Pinpoint the cell where the given text exists, returning its (X, Y) midpoint coordinate. 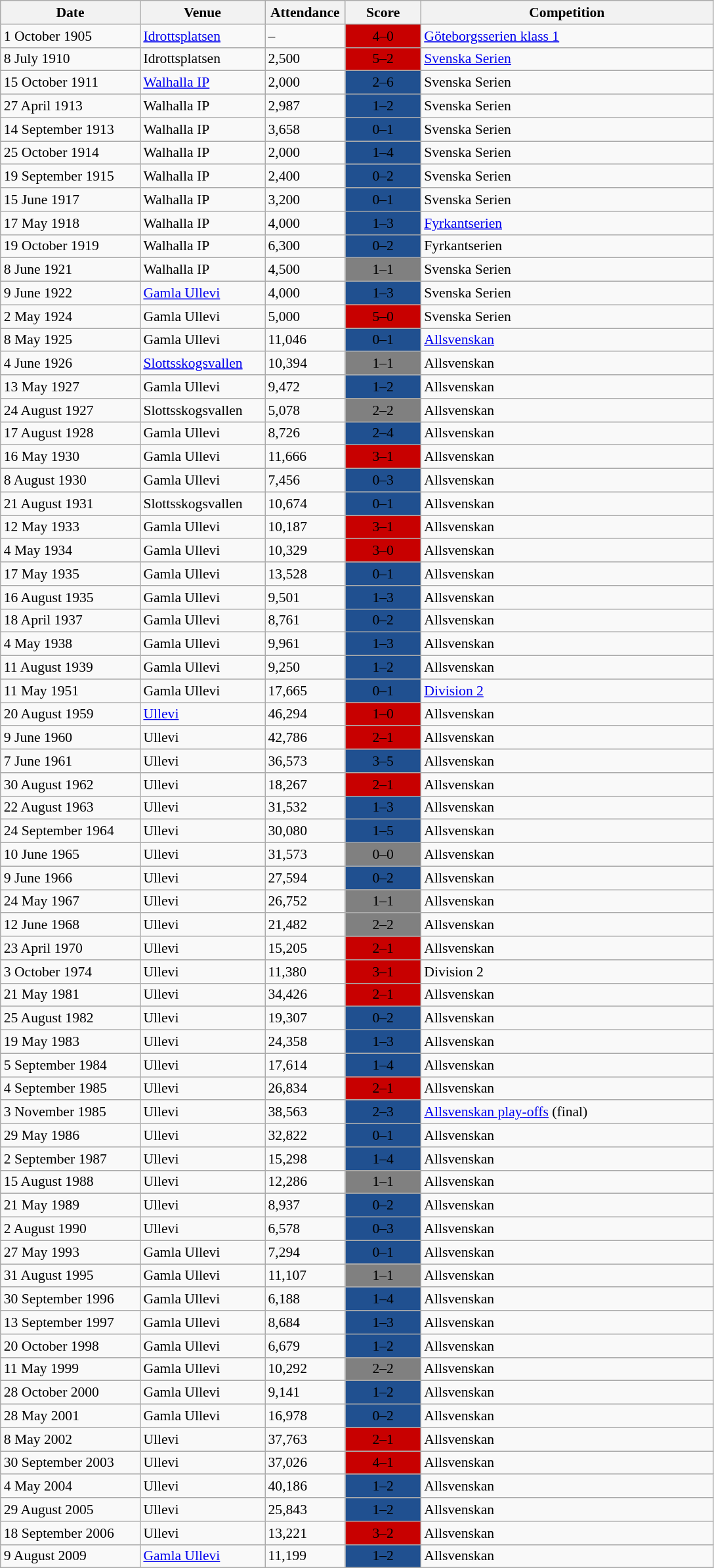
25 August 1982 (71, 1018)
4 May 2004 (71, 1487)
0–0 (383, 855)
29 May 1986 (71, 1135)
10,329 (306, 551)
– (306, 36)
8,726 (306, 433)
10,394 (306, 364)
18 April 1937 (71, 621)
21 May 1981 (71, 995)
6,300 (306, 246)
20 August 1959 (71, 714)
Allsvenskan play-offs (final) (567, 1112)
4–1 (383, 1463)
1–5 (383, 831)
Competition (567, 12)
3–5 (383, 761)
11,380 (306, 972)
16 May 1930 (71, 457)
27 May 1993 (71, 1252)
32,822 (306, 1135)
17,614 (306, 1065)
2 August 1990 (71, 1229)
4 May 1938 (71, 644)
2,500 (306, 59)
21,482 (306, 925)
15,298 (306, 1159)
5–2 (383, 59)
10,292 (306, 1369)
38,563 (306, 1112)
11 August 1939 (71, 668)
9 August 2009 (71, 1556)
8,761 (306, 621)
13 September 1997 (71, 1322)
3–0 (383, 551)
7,294 (306, 1252)
27 April 1913 (71, 106)
2–4 (383, 433)
Venue (202, 12)
9,250 (306, 668)
46,294 (306, 714)
5,000 (306, 316)
30,080 (306, 831)
2,987 (306, 106)
3 October 1974 (71, 972)
13 May 1927 (71, 387)
30 August 1962 (71, 785)
Göteborgsserien klass 1 (567, 36)
28 October 2000 (71, 1393)
11 May 1951 (71, 691)
2 September 1987 (71, 1159)
42,786 (306, 738)
19 October 1919 (71, 246)
37,026 (306, 1463)
8 August 1930 (71, 481)
4,500 (306, 270)
13,221 (306, 1533)
9,141 (306, 1393)
11,666 (306, 457)
31,532 (306, 808)
3,200 (306, 200)
Score (383, 12)
7 June 1961 (71, 761)
6,679 (306, 1346)
25,843 (306, 1510)
1–0 (383, 714)
12 May 1933 (71, 527)
6,578 (306, 1229)
13,528 (306, 574)
3 November 1985 (71, 1112)
Attendance (306, 12)
28 May 2001 (71, 1416)
16,978 (306, 1416)
10,674 (306, 504)
31 August 1995 (71, 1276)
29 August 2005 (71, 1510)
19,307 (306, 1018)
10 June 1965 (71, 855)
31,573 (306, 855)
25 October 1914 (71, 153)
4 June 1926 (71, 364)
15 October 1911 (71, 83)
36,573 (306, 761)
20 October 1998 (71, 1346)
8,937 (306, 1206)
30 September 1996 (71, 1299)
11 May 1999 (71, 1369)
7,456 (306, 481)
24,358 (306, 1042)
3–2 (383, 1533)
9 June 1960 (71, 738)
18,267 (306, 785)
5 September 1984 (71, 1065)
24 September 1964 (71, 831)
5,078 (306, 410)
26,834 (306, 1089)
14 September 1913 (71, 129)
11,046 (306, 340)
10,187 (306, 527)
21 May 1989 (71, 1206)
34,426 (306, 995)
5–0 (383, 316)
6,188 (306, 1299)
19 May 1983 (71, 1042)
21 August 1931 (71, 504)
17 May 1918 (71, 223)
23 April 1970 (71, 948)
12 June 1968 (71, 925)
2 May 1924 (71, 316)
15,205 (306, 948)
17 August 1928 (71, 433)
2–6 (383, 83)
15 June 1917 (71, 200)
37,763 (306, 1439)
2,400 (306, 177)
30 September 2003 (71, 1463)
8 July 1910 (71, 59)
18 September 2006 (71, 1533)
17 May 1935 (71, 574)
11,199 (306, 1556)
26,752 (306, 902)
27,594 (306, 878)
9,472 (306, 387)
11,107 (306, 1276)
16 August 1935 (71, 598)
3,658 (306, 129)
9,961 (306, 644)
4–0 (383, 36)
1 October 1905 (71, 36)
4 May 1934 (71, 551)
40,186 (306, 1487)
24 May 1967 (71, 902)
19 September 1915 (71, 177)
2–3 (383, 1112)
8 June 1921 (71, 270)
9 June 1922 (71, 294)
Date (71, 12)
24 August 1927 (71, 410)
8 May 2002 (71, 1439)
8 May 1925 (71, 340)
9,501 (306, 598)
12,286 (306, 1182)
4 September 1985 (71, 1089)
15 August 1988 (71, 1182)
8,684 (306, 1322)
9 June 1966 (71, 878)
22 August 1963 (71, 808)
17,665 (306, 691)
